Capture the cell that displays the provided text and extract its [X, Y] central coordinate. 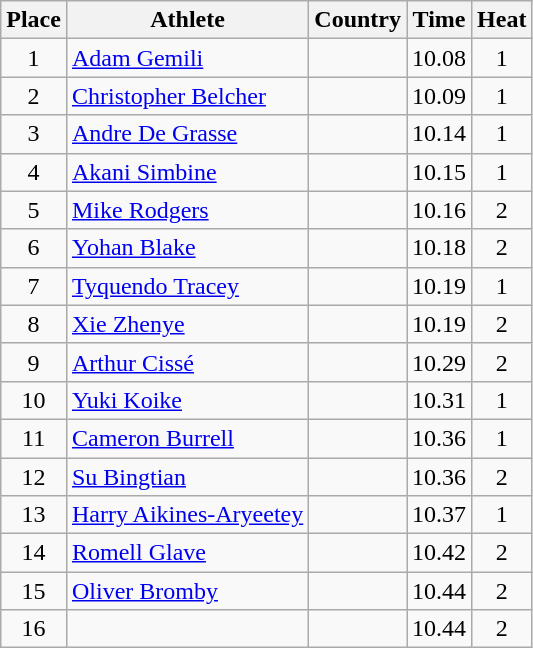
13 [34, 515]
10 [34, 400]
Adam Gemili [187, 58]
3 [34, 134]
Akani Simbine [187, 172]
7 [34, 286]
10.37 [438, 515]
11 [34, 438]
Yuki Koike [187, 400]
10.42 [438, 553]
8 [34, 324]
10.08 [438, 58]
Arthur Cissé [187, 362]
Yohan Blake [187, 248]
Xie Zhenye [187, 324]
Romell Glave [187, 553]
Athlete [187, 20]
Country [358, 20]
15 [34, 591]
Cameron Burrell [187, 438]
Andre De Grasse [187, 134]
6 [34, 248]
10.29 [438, 362]
10.14 [438, 134]
Mike Rodgers [187, 210]
10.09 [438, 96]
5 [34, 210]
10.18 [438, 248]
16 [34, 629]
Oliver Bromby [187, 591]
4 [34, 172]
Tyquendo Tracey [187, 286]
Harry Aikines-Aryeetey [187, 515]
12 [34, 477]
10.16 [438, 210]
Christopher Belcher [187, 96]
Time [438, 20]
Place [34, 20]
10.15 [438, 172]
Su Bingtian [187, 477]
Heat [502, 20]
14 [34, 553]
10.31 [438, 400]
9 [34, 362]
